For the text-containing cell, return its midpoint in [X, Y] coordinate format. 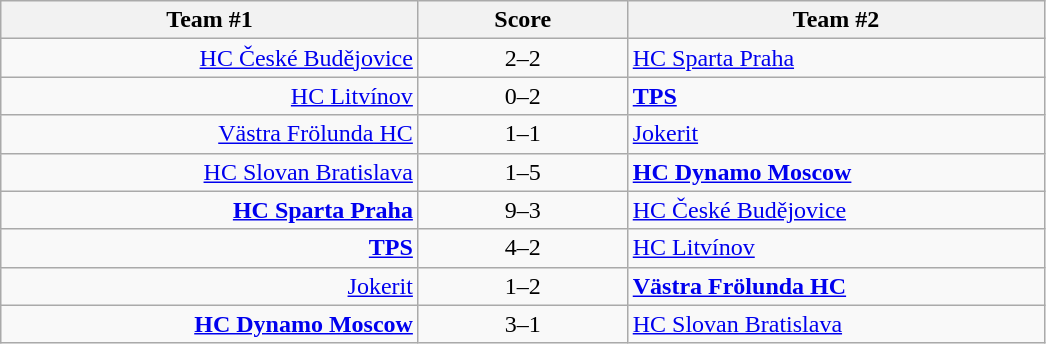
2–2 [522, 58]
Score [522, 20]
3–1 [522, 324]
1–2 [522, 286]
Team #1 [210, 20]
4–2 [522, 248]
0–2 [522, 96]
9–3 [522, 210]
Team #2 [836, 20]
1–5 [522, 172]
1–1 [522, 134]
